From the cell containing the given text, extract its center point as (X, Y) coordinate. 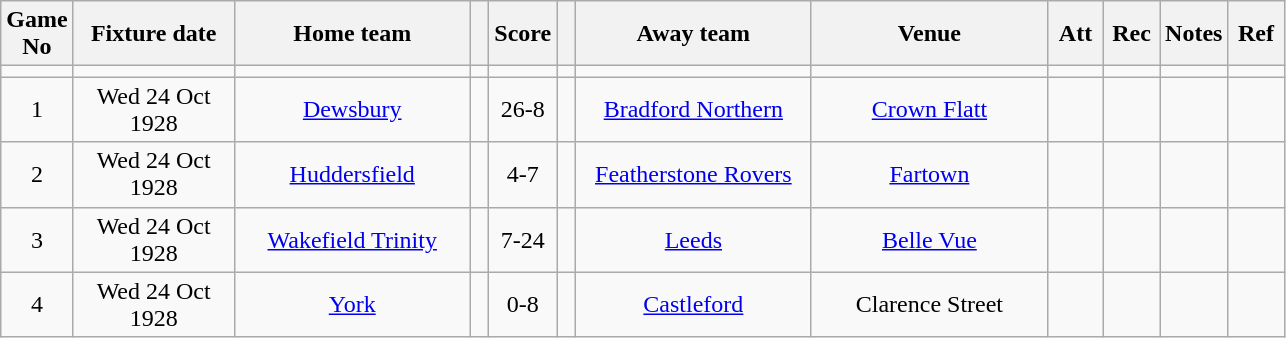
Score (523, 34)
Leeds (693, 240)
2 (37, 174)
Att (1075, 34)
Wakefield Trinity (352, 240)
Away team (693, 34)
3 (37, 240)
Crown Flatt (929, 110)
Game No (37, 34)
Rec (1132, 34)
Fartown (929, 174)
York (352, 304)
Notes (1194, 34)
Fixture date (154, 34)
0-8 (523, 304)
Huddersfield (352, 174)
Ref (1256, 34)
1 (37, 110)
Venue (929, 34)
26-8 (523, 110)
Clarence Street (929, 304)
4 (37, 304)
4-7 (523, 174)
Castleford (693, 304)
Bradford Northern (693, 110)
Belle Vue (929, 240)
7-24 (523, 240)
Featherstone Rovers (693, 174)
Home team (352, 34)
Dewsbury (352, 110)
